Capture the cell that displays the provided text and extract its (x, y) central coordinate. 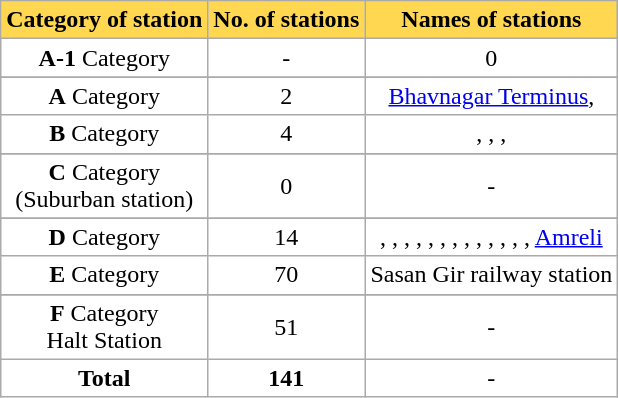
, , , (492, 134)
4 (286, 134)
Total (104, 378)
C Category(Suburban station) (104, 186)
A-1 Category (104, 58)
Category of station (104, 20)
141 (286, 378)
A Category (104, 96)
14 (286, 237)
B Category (104, 134)
2 (286, 96)
, , , , , , , , , , , , , Amreli (492, 237)
70 (286, 275)
No. of stations (286, 20)
Names of stations (492, 20)
D Category (104, 237)
Bhavnagar Terminus, (492, 96)
Sasan Gir railway station (492, 275)
E Category (104, 275)
F CategoryHalt Station (104, 326)
51 (286, 326)
